Locate the cell with the specified text and output its (X, Y) center coordinate. 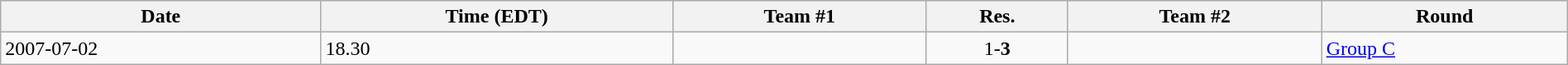
2007-07-02 (160, 48)
Round (1444, 17)
Team #2 (1194, 17)
Time (EDT) (497, 17)
Date (160, 17)
1-3 (997, 48)
Group C (1444, 48)
Res. (997, 17)
18.30 (497, 48)
Team #1 (799, 17)
